Determine the [X, Y] coordinate at the center of the cell enclosing the given text.  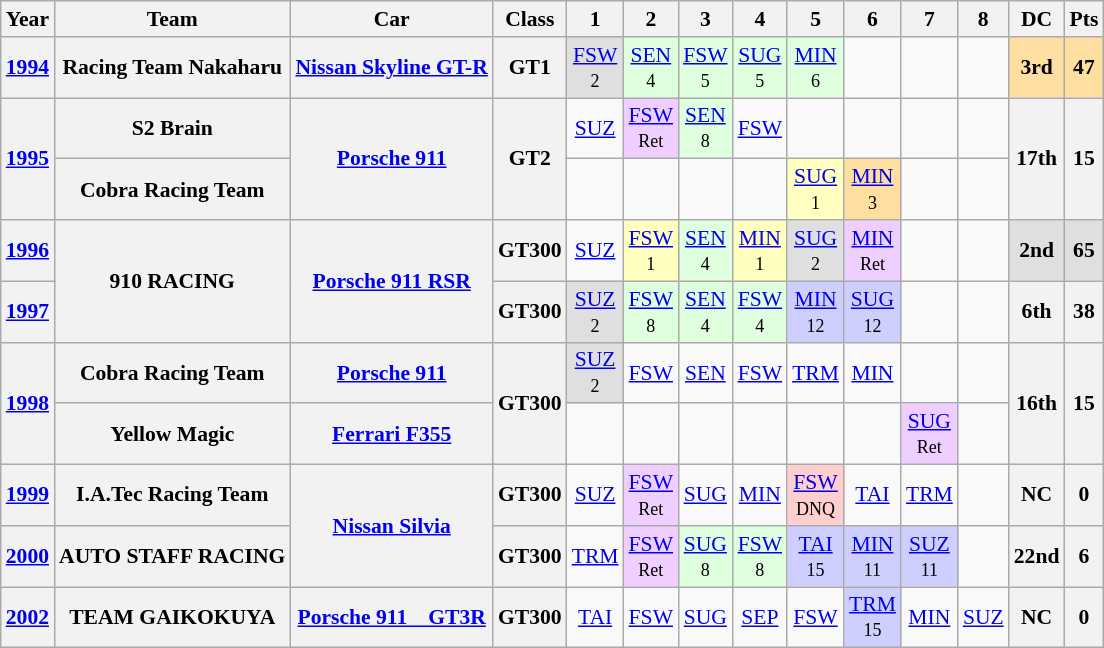
38 [1084, 312]
SUG8 [706, 556]
FSWDNQ [816, 496]
GT2 [530, 159]
16th [1037, 403]
SEP [760, 618]
FSW4 [760, 312]
8 [984, 19]
MIN6 [816, 68]
4 [760, 19]
Yellow Magic [172, 434]
DC [1037, 19]
2002 [28, 618]
MIN11 [872, 556]
Nissan Skyline GT-R [391, 68]
Class [530, 19]
1995 [28, 159]
SUG5 [760, 68]
TAI15 [816, 556]
47 [1084, 68]
MIN1 [760, 250]
2000 [28, 556]
TRM15 [872, 618]
6th [1037, 312]
MIN3 [872, 190]
Racing Team Nakaharu [172, 68]
SEN8 [706, 128]
FSW5 [706, 68]
Team [172, 19]
Nissan Silvia [391, 526]
1999 [28, 496]
Porsche 911 GT3R [391, 618]
GT1 [530, 68]
1 [596, 19]
3rd [1037, 68]
SUGRet [930, 434]
2nd [1037, 250]
3 [706, 19]
17th [1037, 159]
FSW2 [596, 68]
MIN12 [816, 312]
1994 [28, 68]
I.A.Tec Racing Team [172, 496]
FSW1 [652, 250]
SUG1 [816, 190]
22nd [1037, 556]
Year [28, 19]
Porsche 911 RSR [391, 281]
5 [816, 19]
2 [652, 19]
SUG2 [816, 250]
TEAM GAIKOKUYA [172, 618]
Car [391, 19]
Pts [1084, 19]
Ferrari F355 [391, 434]
1996 [28, 250]
SEN [706, 372]
MINRet [872, 250]
1998 [28, 403]
910 RACING [172, 281]
SUG12 [872, 312]
7 [930, 19]
65 [1084, 250]
S2 Brain [172, 128]
SUZ11 [930, 556]
1997 [28, 312]
AUTO STAFF RACING [172, 556]
